Return [x, y] of the center of cell containing provided text 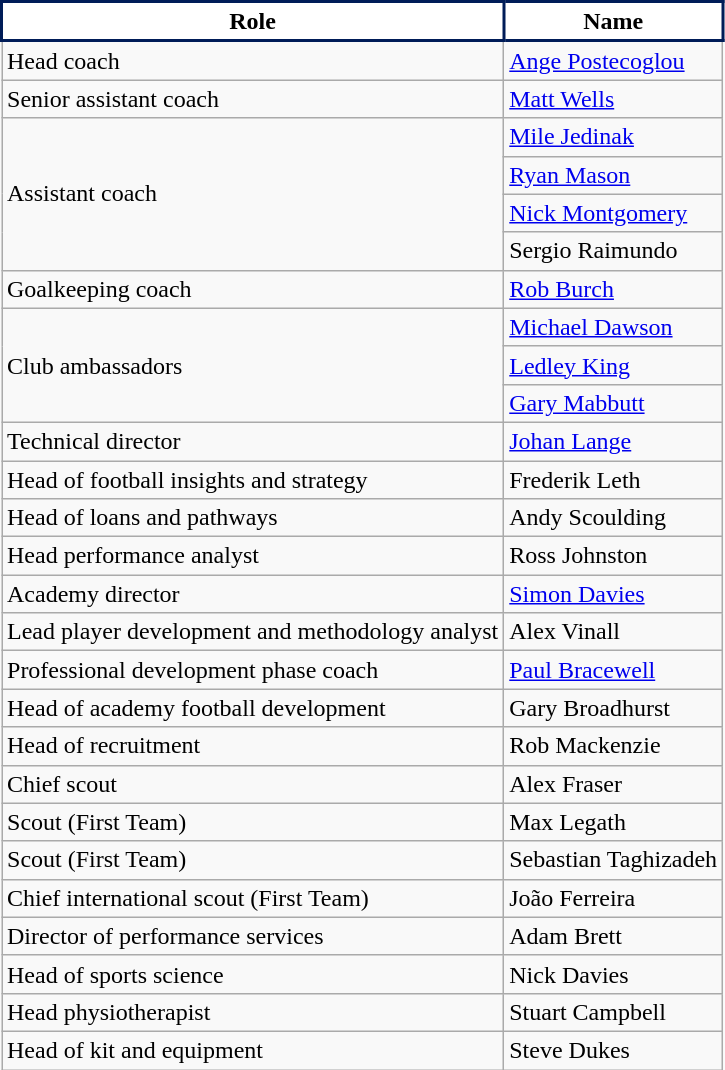
Gary Mabbutt [614, 403]
Rob Mackenzie [614, 746]
Chief international scout (First Team) [253, 898]
Assistant coach [253, 194]
Senior assistant coach [253, 99]
Academy director [253, 594]
Steve Dukes [614, 1050]
Max Legath [614, 822]
Director of performance services [253, 936]
Adam Brett [614, 936]
Chief scout [253, 784]
Sebastian Taghizadeh [614, 860]
Head of kit and equipment [253, 1050]
Lead player development and methodology analyst [253, 632]
Role [253, 22]
Michael Dawson [614, 327]
Rob Burch [614, 289]
Andy Scoulding [614, 518]
Mile Jedinak [614, 137]
Sergio Raimundo [614, 251]
Head coach [253, 60]
Head of academy football development [253, 708]
Head performance analyst [253, 556]
Ledley King [614, 365]
Paul Bracewell [614, 670]
Ryan Mason [614, 175]
João Ferreira [614, 898]
Ange Postecoglou [614, 60]
Head of recruitment [253, 746]
Simon Davies [614, 594]
Name [614, 22]
Matt Wells [614, 99]
Goalkeeping coach [253, 289]
Stuart Campbell [614, 1012]
Frederik Leth [614, 479]
Club ambassadors [253, 365]
Alex Fraser [614, 784]
Professional development phase coach [253, 670]
Ross Johnston [614, 556]
Head physiotherapist [253, 1012]
Alex Vinall [614, 632]
Head of football insights and strategy [253, 479]
Nick Davies [614, 974]
Nick Montgomery [614, 213]
Gary Broadhurst [614, 708]
Head of sports science [253, 974]
Technical director [253, 441]
Johan Lange [614, 441]
Head of loans and pathways [253, 518]
